Search for the cell housing the specified text and yield its [X, Y] center coordinate. 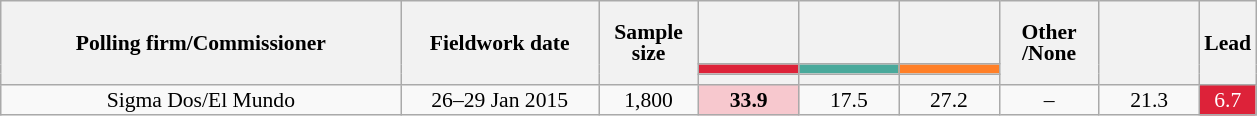
27.2 [949, 100]
Lead [1228, 42]
Sigma Dos/El Mundo [201, 100]
21.3 [1149, 100]
Other/None [1049, 42]
Polling firm/Commissioner [201, 42]
1,800 [648, 100]
17.5 [849, 100]
33.9 [749, 100]
26–29 Jan 2015 [500, 100]
6.7 [1228, 100]
Sample size [648, 42]
Fieldwork date [500, 42]
– [1049, 100]
